For the text-containing cell, return its midpoint in [X, Y] coordinate format. 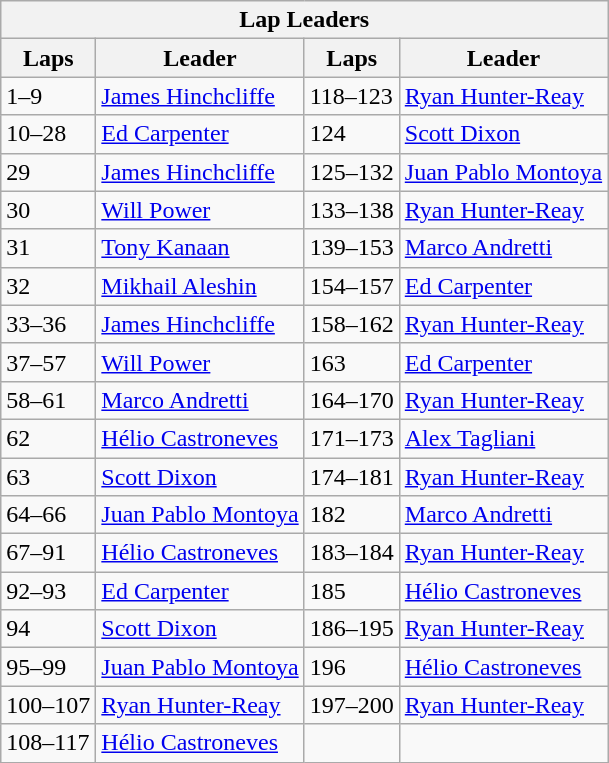
31 [48, 248]
196 [352, 667]
Tony Kanaan [200, 248]
183–184 [352, 553]
182 [352, 515]
125–132 [352, 172]
164–170 [352, 400]
30 [48, 210]
108–117 [48, 743]
58–61 [48, 400]
185 [352, 591]
62 [48, 438]
163 [352, 362]
1–9 [48, 96]
Mikhail Aleshin [200, 286]
171–173 [352, 438]
154–157 [352, 286]
174–181 [352, 477]
95–99 [48, 667]
32 [48, 286]
100–107 [48, 705]
124 [352, 134]
64–66 [48, 515]
Lap Leaders [304, 20]
139–153 [352, 248]
186–195 [352, 629]
158–162 [352, 324]
133–138 [352, 210]
29 [48, 172]
94 [48, 629]
67–91 [48, 553]
Alex Tagliani [503, 438]
37–57 [48, 362]
118–123 [352, 96]
197–200 [352, 705]
10–28 [48, 134]
63 [48, 477]
92–93 [48, 591]
33–36 [48, 324]
